Locate the cell with the specified text and output its (x, y) center coordinate. 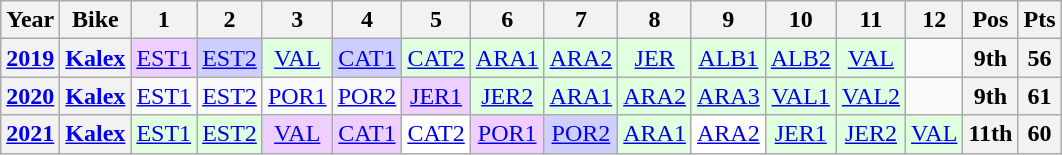
11 (870, 20)
2021 (30, 134)
12 (934, 20)
11th (990, 134)
4 (367, 20)
60 (1040, 134)
Bike (96, 20)
5 (436, 20)
9 (728, 20)
61 (1040, 96)
3 (297, 20)
7 (581, 20)
2 (230, 20)
VAL2 (870, 96)
ARA3 (728, 96)
56 (1040, 58)
ALB1 (728, 58)
Pos (990, 20)
1 (164, 20)
Pts (1040, 20)
JER (655, 58)
ALB2 (800, 58)
2019 (30, 58)
2020 (30, 96)
VAL1 (800, 96)
6 (507, 20)
8 (655, 20)
Year (30, 20)
10 (800, 20)
